Capture the cell that displays the provided text and extract its (X, Y) central coordinate. 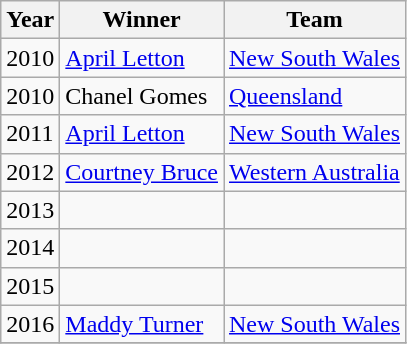
2014 (30, 248)
Year (30, 20)
Queensland (315, 96)
2012 (30, 172)
2016 (30, 324)
2015 (30, 286)
Maddy Turner (142, 324)
Western Australia (315, 172)
Courtney Bruce (142, 172)
Winner (142, 20)
Chanel Gomes (142, 96)
2013 (30, 210)
Team (315, 20)
2011 (30, 134)
